Detect which cell encompasses the target text, then output its [x, y] center coordinate. 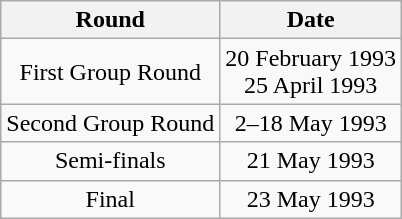
First Group Round [110, 72]
2–18 May 1993 [311, 123]
Final [110, 199]
23 May 1993 [311, 199]
Second Group Round [110, 123]
21 May 1993 [311, 161]
Date [311, 20]
Round [110, 20]
Semi-finals [110, 161]
20 February 199325 April 1993 [311, 72]
